Detect which cell encompasses the target text, then output its [x, y] center coordinate. 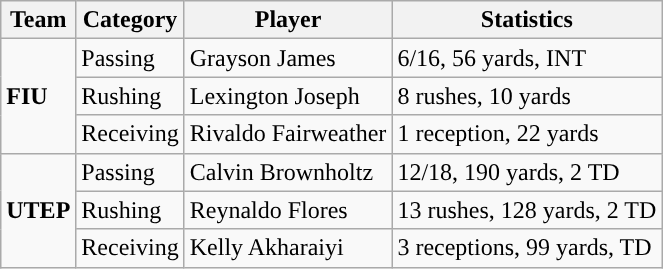
3 receptions, 99 yards, TD [527, 248]
Lexington Joseph [288, 96]
13 rushes, 128 yards, 2 TD [527, 210]
FIU [38, 96]
Statistics [527, 20]
Player [288, 20]
6/16, 56 yards, INT [527, 58]
1 reception, 22 yards [527, 134]
Kelly Akharaiyi [288, 248]
Calvin Brownholtz [288, 172]
UTEP [38, 210]
Reynaldo Flores [288, 210]
Team [38, 20]
12/18, 190 yards, 2 TD [527, 172]
8 rushes, 10 yards [527, 96]
Rivaldo Fairweather [288, 134]
Grayson James [288, 58]
Category [130, 20]
